Scan for the cell matching the given text and deliver its (x, y) coordinate at center. 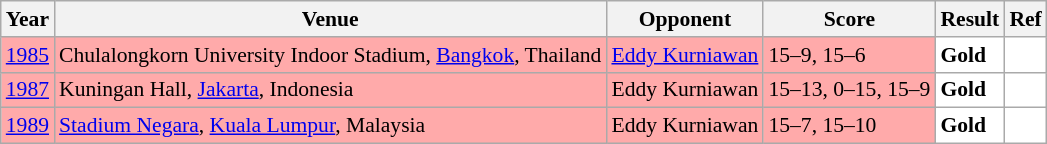
1985 (28, 55)
Opponent (684, 19)
Ref (1025, 19)
Stadium Negara, Kuala Lumpur, Malaysia (330, 126)
15–9, 15–6 (849, 55)
1989 (28, 126)
Kuningan Hall, Jakarta, Indonesia (330, 90)
Score (849, 19)
1987 (28, 90)
15–13, 0–15, 15–9 (849, 90)
Venue (330, 19)
Year (28, 19)
Result (970, 19)
15–7, 15–10 (849, 126)
Chulalongkorn University Indoor Stadium, Bangkok, Thailand (330, 55)
